For the text-containing cell, return its midpoint in (x, y) coordinate format. 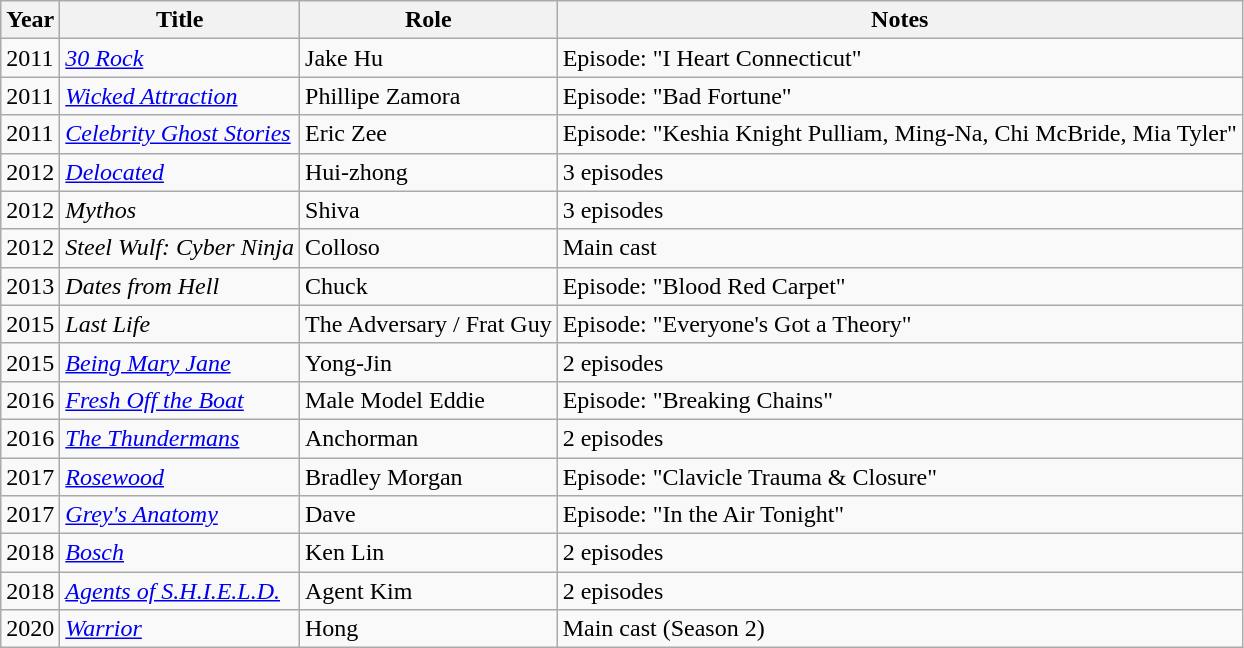
Steel Wulf: Cyber Ninja (180, 248)
Wicked Attraction (180, 96)
Title (180, 20)
Colloso (429, 248)
Last Life (180, 324)
Episode: "In the Air Tonight" (900, 515)
Ken Lin (429, 553)
Phillipe Zamora (429, 96)
Rosewood (180, 477)
Shiva (429, 210)
Episode: "Blood Red Carpet" (900, 286)
Episode: "Breaking Chains" (900, 400)
Role (429, 20)
Main cast (900, 248)
2013 (30, 286)
Anchorman (429, 438)
Warrior (180, 629)
Episode: "Everyone's Got a Theory" (900, 324)
The Thundermans (180, 438)
Agent Kim (429, 591)
Hong (429, 629)
Yong-Jin (429, 362)
2020 (30, 629)
Fresh Off the Boat (180, 400)
Mythos (180, 210)
Episode: "I Heart Connecticut" (900, 58)
30 Rock (180, 58)
The Adversary / Frat Guy (429, 324)
Episode: "Keshia Knight Pulliam, Ming-Na, Chi McBride, Mia Tyler" (900, 134)
Jake Hu (429, 58)
Grey's Anatomy (180, 515)
Year (30, 20)
Episode: "Bad Fortune" (900, 96)
Delocated (180, 172)
Being Mary Jane (180, 362)
Notes (900, 20)
Male Model Eddie (429, 400)
Episode: "Clavicle Trauma & Closure" (900, 477)
Celebrity Ghost Stories (180, 134)
Agents of S.H.I.E.L.D. (180, 591)
Dave (429, 515)
Bradley Morgan (429, 477)
Eric Zee (429, 134)
Hui-zhong (429, 172)
Main cast (Season 2) (900, 629)
Dates from Hell (180, 286)
Chuck (429, 286)
Bosch (180, 553)
